Return the [x, y] coordinate for the center point of the cell that contains the specified text.  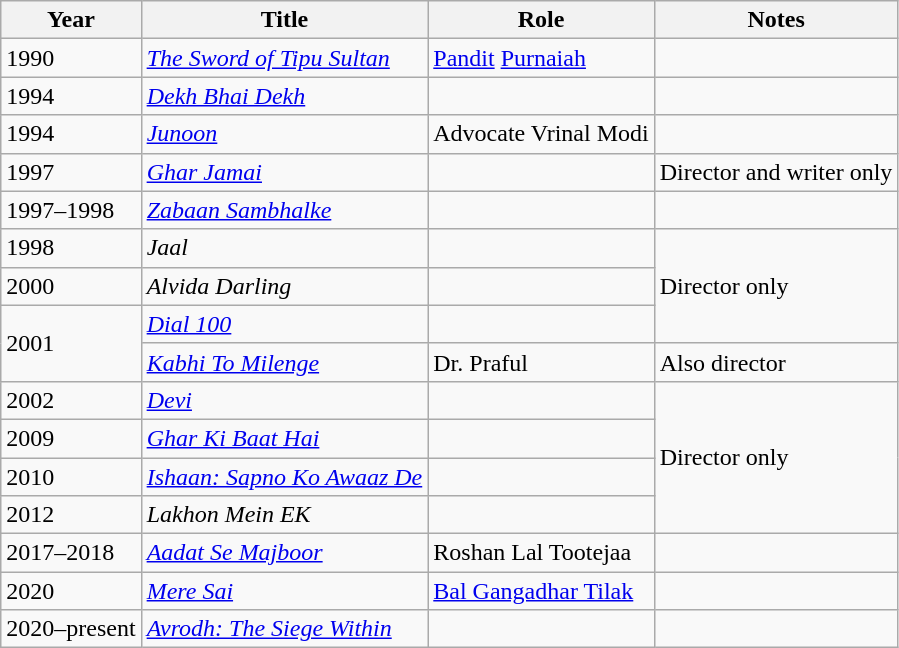
Junoon [284, 134]
1990 [71, 58]
2020 [71, 591]
Role [541, 20]
Ghar Jamai [284, 172]
Advocate Vrinal Modi [541, 134]
Year [71, 20]
Mere Sai [284, 591]
Dial 100 [284, 324]
Title [284, 20]
Alvida Darling [284, 286]
Jaal [284, 248]
Devi [284, 400]
Dr. Praful [541, 362]
Aadat Se Majboor [284, 553]
Zabaan Sambhalke [284, 210]
Avrodh: The Siege Within [284, 629]
Kabhi To Milenge [284, 362]
1997 [71, 172]
2002 [71, 400]
Roshan Lal Tootejaa [541, 553]
1997–1998 [71, 210]
2020–present [71, 629]
2009 [71, 438]
Ghar Ki Baat Hai [284, 438]
The Sword of Tipu Sultan [284, 58]
Lakhon Mein EK [284, 515]
1998 [71, 248]
2001 [71, 343]
2010 [71, 477]
2017–2018 [71, 553]
2012 [71, 515]
Director and writer only [776, 172]
Bal Gangadhar Tilak [541, 591]
Also director [776, 362]
2000 [71, 286]
Ishaan: Sapno Ko Awaaz De [284, 477]
Notes [776, 20]
Dekh Bhai Dekh [284, 96]
Pandit Purnaiah [541, 58]
